Locate the cell with the specified text and output its (X, Y) center coordinate. 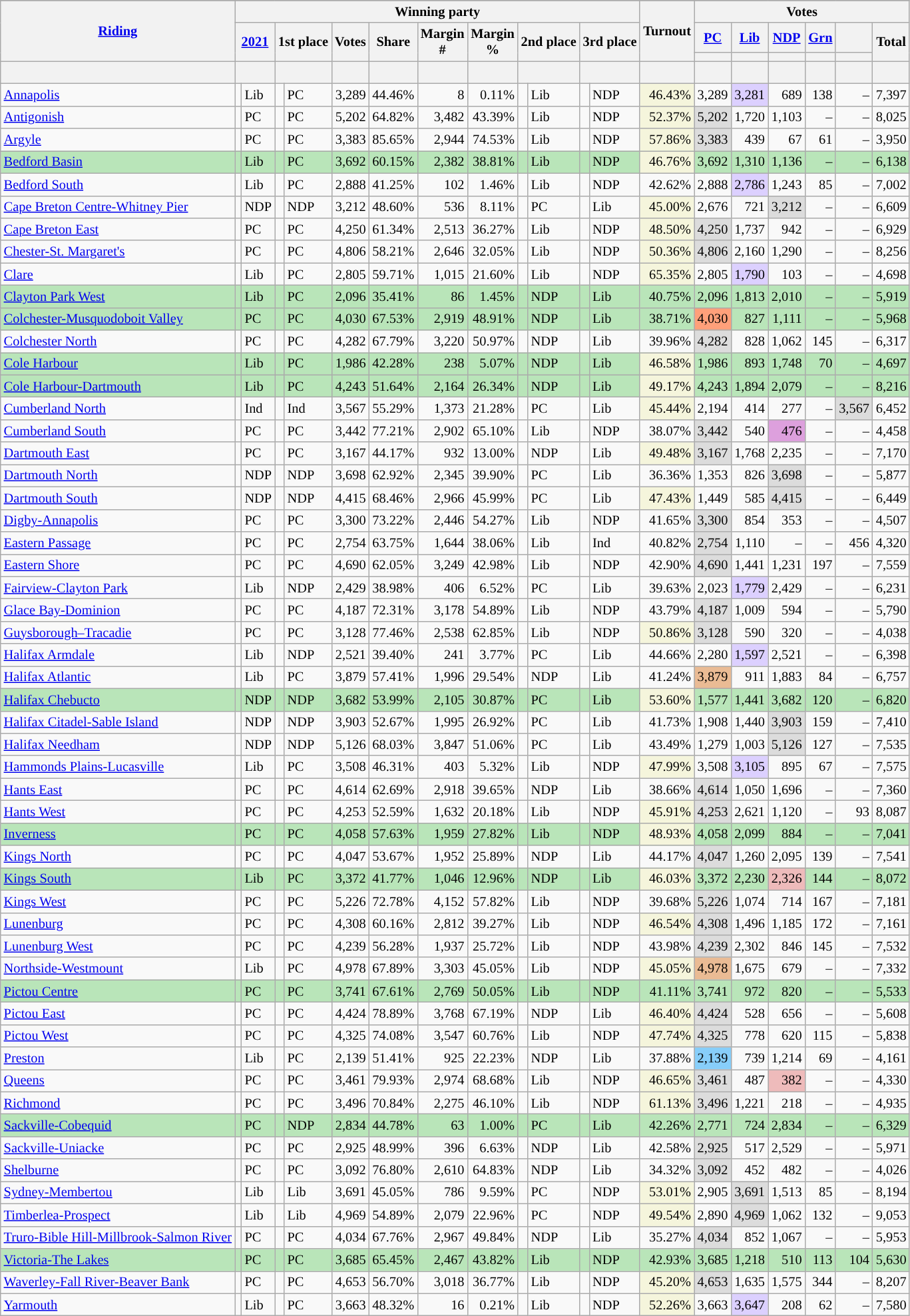
1,768 (750, 453)
1,185 (787, 924)
6,757 (891, 677)
38.71% (667, 319)
113 (820, 1259)
4,330 (891, 1080)
3,249 (442, 565)
540 (750, 431)
60.76% (493, 1036)
70 (820, 363)
7,410 (891, 722)
68.03% (393, 744)
1.45% (493, 296)
38.98% (393, 588)
42.26% (667, 1126)
58.21% (393, 252)
Lunenburg West (118, 946)
46.43% (667, 95)
67.89% (393, 969)
Winning party (437, 11)
46.76% (667, 162)
40.75% (667, 296)
827 (750, 319)
6,449 (891, 498)
5,971 (891, 1148)
48.93% (667, 834)
34.32% (667, 1170)
8.11% (493, 207)
77.46% (393, 632)
1,959 (442, 834)
6,317 (891, 341)
41.77% (393, 879)
45.44% (667, 408)
2,099 (750, 834)
Hammonds Plains-Lucasville (118, 767)
1,790 (750, 274)
1,937 (442, 946)
414 (750, 408)
167 (820, 901)
2,769 (442, 991)
6.63% (493, 1148)
Sackville-Cobequid (118, 1126)
45.91% (667, 811)
53.60% (667, 700)
517 (750, 1148)
5,968 (891, 319)
2,967 (442, 1237)
456 (854, 543)
37.88% (667, 1058)
Eastern Shore (118, 565)
1,120 (787, 811)
Annapolis (118, 95)
144 (820, 879)
8,216 (891, 386)
67.19% (493, 1013)
6,820 (891, 700)
Halifax Armdale (118, 655)
Chester-St. Margaret's (118, 252)
Cole Harbour-Dartmouth (118, 386)
1,136 (787, 162)
1,231 (787, 565)
68.46% (393, 498)
Total (891, 42)
77.21% (393, 431)
56.70% (393, 1282)
3,647 (750, 1305)
1,908 (713, 722)
Hants East (118, 789)
102 (442, 184)
49.84% (493, 1237)
20.18% (493, 811)
8,072 (891, 879)
3,950 (891, 140)
1,290 (787, 252)
5,608 (891, 1013)
Dartmouth East (118, 453)
53.67% (393, 857)
1,111 (787, 319)
35.27% (667, 1237)
86 (442, 296)
2,446 (442, 521)
2,023 (713, 588)
218 (787, 1103)
62.69% (393, 789)
Halifax Atlantic (118, 677)
2,105 (442, 700)
846 (787, 946)
62 (820, 1305)
Bedford Basin (118, 162)
Cole Harbour (118, 363)
826 (750, 475)
67.53% (393, 319)
7,535 (891, 744)
4,152 (442, 901)
Dartmouth North (118, 475)
1.00% (493, 1126)
36.77% (493, 1282)
47.99% (667, 767)
38.07% (667, 431)
6.52% (493, 588)
139 (820, 857)
5,533 (891, 991)
29.54% (493, 677)
25.89% (493, 857)
2,513 (442, 229)
67.61% (393, 991)
828 (750, 341)
2,812 (442, 924)
65.45% (393, 1259)
46.03% (667, 879)
2,235 (787, 453)
7,575 (891, 767)
50.05% (493, 991)
Lunenburg (118, 924)
Kings South (118, 879)
52.26% (667, 1305)
48.50% (667, 229)
482 (787, 1170)
1,015 (442, 274)
1,353 (713, 475)
403 (442, 767)
6,138 (891, 162)
714 (787, 901)
2,326 (787, 879)
39.27% (493, 924)
0.11% (493, 95)
536 (442, 207)
1,009 (750, 610)
1,221 (750, 1103)
2,610 (442, 1170)
51.41% (393, 1058)
2,676 (713, 207)
35.41% (393, 296)
9.59% (493, 1192)
2,919 (442, 319)
5,877 (891, 475)
1,720 (750, 117)
778 (750, 1036)
4,935 (891, 1103)
Digby-Annapolis (118, 521)
1,373 (442, 408)
594 (787, 610)
197 (820, 565)
Pictou Centre (118, 991)
22.23% (493, 1058)
1,575 (787, 1282)
0.21% (493, 1305)
4,698 (891, 274)
1,440 (750, 722)
51.06% (493, 744)
Cape Breton Centre-Whitney Pier (118, 207)
41.24% (667, 677)
50.86% (667, 632)
3,482 (442, 117)
1,675 (750, 969)
932 (442, 453)
2,230 (750, 879)
1,279 (713, 744)
7,161 (891, 924)
3,847 (442, 744)
7,360 (891, 789)
1,260 (750, 857)
27.82% (493, 834)
1.46% (493, 184)
Truro-Bible Hill-Millbrook-Salmon River (118, 1237)
1,995 (442, 722)
172 (820, 924)
Kings West (118, 901)
2,529 (787, 1148)
2,382 (442, 162)
5,919 (891, 296)
1,597 (750, 655)
55.29% (393, 408)
45.99% (493, 498)
79.93% (393, 1080)
132 (820, 1215)
2,621 (750, 811)
39.96% (667, 341)
452 (750, 1170)
5.32% (493, 767)
3,547 (442, 1036)
2,345 (442, 475)
6,398 (891, 655)
93 (854, 811)
3,303 (442, 969)
2,771 (713, 1126)
2,160 (750, 252)
3,178 (442, 610)
4,320 (891, 543)
8 (442, 95)
277 (787, 408)
Inverness (118, 834)
1,067 (787, 1237)
7,397 (891, 95)
3.77% (493, 655)
852 (750, 1237)
7,181 (891, 901)
972 (750, 991)
2,467 (442, 1259)
Riding (118, 31)
679 (787, 969)
4,458 (891, 431)
22.96% (493, 1215)
49.54% (667, 1215)
50.97% (493, 341)
4,161 (891, 1058)
396 (442, 1148)
48.99% (393, 1148)
Northside-Westmount (118, 969)
39.68% (667, 901)
4,026 (891, 1170)
439 (750, 140)
1st place (304, 42)
26.34% (493, 386)
7,002 (891, 184)
32.05% (493, 252)
1,883 (787, 677)
42.93% (667, 1259)
25.72% (493, 946)
43.39% (493, 117)
159 (820, 722)
41.73% (667, 722)
60.15% (393, 162)
13.00% (493, 453)
Glace Bay-Dominion (118, 610)
2,944 (442, 140)
47.74% (667, 1036)
63.75% (393, 543)
57.86% (667, 140)
942 (787, 229)
2,280 (713, 655)
353 (787, 521)
820 (787, 991)
53.01% (667, 1192)
1,737 (750, 229)
2,095 (787, 857)
36.27% (493, 229)
45.00% (667, 207)
8,194 (891, 1192)
1,952 (442, 857)
47.43% (667, 498)
60.16% (393, 924)
2,902 (442, 431)
46.31% (393, 767)
72.31% (393, 610)
1,110 (750, 543)
241 (442, 655)
Timberlea-Prospect (118, 1215)
786 (442, 1192)
925 (442, 1058)
51.64% (393, 386)
Colchester-Musquodoboit Valley (118, 319)
8,207 (891, 1282)
7,170 (891, 453)
6,329 (891, 1126)
689 (787, 95)
Halifax Citadel-Sable Island (118, 722)
30.87% (493, 700)
62.85% (493, 632)
2,974 (442, 1080)
Bedford South (118, 184)
406 (442, 588)
Sackville-Uniacke (118, 1148)
6,231 (891, 588)
344 (820, 1282)
Halifax Needham (118, 744)
Shelburne (118, 1170)
3,281 (750, 95)
Halifax Chebucto (118, 700)
84 (820, 677)
382 (787, 1080)
74.08% (393, 1036)
1,074 (750, 901)
5,630 (891, 1259)
49.17% (667, 386)
8,087 (891, 811)
41.25% (393, 184)
42.28% (393, 363)
46.10% (493, 1103)
1,632 (442, 811)
12.96% (493, 879)
Guysborough–Tracadie (118, 632)
Queens (118, 1080)
2,905 (713, 1192)
78.89% (393, 1013)
8,025 (891, 117)
61 (820, 140)
7,541 (891, 857)
61.34% (393, 229)
2,302 (750, 946)
42.58% (667, 1148)
1,696 (787, 789)
53.99% (393, 700)
Preston (118, 1058)
7,041 (891, 834)
67.79% (393, 341)
1,046 (442, 879)
1,577 (713, 700)
46.58% (667, 363)
2,966 (442, 498)
238 (442, 363)
46.65% (667, 1080)
6,452 (891, 408)
57.41% (393, 677)
320 (787, 632)
2,275 (442, 1103)
52.37% (667, 117)
26.92% (493, 722)
1,748 (787, 363)
3,018 (442, 1282)
68.68% (493, 1080)
59.71% (393, 274)
1,050 (750, 789)
69 (820, 1058)
Margin% (493, 42)
Pictou East (118, 1013)
1,243 (787, 184)
45.20% (667, 1282)
38.06% (493, 543)
1,214 (787, 1058)
52.67% (393, 722)
41.11% (667, 991)
6,609 (891, 207)
6,929 (891, 229)
Turnout (667, 31)
8,256 (891, 252)
1,644 (442, 543)
620 (787, 1036)
43.98% (667, 946)
48.60% (393, 207)
42.90% (667, 565)
85.65% (393, 140)
42.62% (667, 184)
2nd place (549, 42)
38.66% (667, 789)
1,003 (750, 744)
Hants West (118, 811)
62.05% (393, 565)
43.82% (493, 1259)
590 (750, 632)
52.59% (393, 811)
Waverley-Fall River-Beaver Bank (118, 1282)
40.82% (667, 543)
208 (787, 1305)
62.92% (393, 475)
43.49% (667, 744)
63 (442, 1126)
3,220 (442, 341)
46.54% (667, 924)
4,697 (891, 363)
476 (787, 431)
3,768 (442, 1013)
Grn (820, 37)
2,164 (442, 386)
Cumberland North (118, 408)
1,218 (750, 1259)
76.80% (393, 1170)
Share (393, 42)
Argyle (118, 140)
46.40% (667, 1013)
Eastern Passage (118, 543)
1,996 (442, 677)
1,513 (787, 1192)
510 (787, 1259)
73.22% (393, 521)
50.36% (667, 252)
Victoria-The Lakes (118, 1259)
721 (750, 207)
Cumberland South (118, 431)
39.40% (393, 655)
3rd place (610, 42)
Fairview-Clayton Park (118, 588)
138 (820, 95)
7,532 (891, 946)
5,838 (891, 1036)
1,894 (750, 386)
895 (787, 767)
64.83% (493, 1170)
2021 (255, 42)
16 (442, 1305)
Clayton Park West (118, 296)
893 (750, 363)
724 (750, 1126)
72.78% (393, 901)
64.82% (393, 117)
585 (750, 498)
4,038 (891, 632)
56.28% (393, 946)
Antigonish (118, 117)
2,010 (787, 296)
120 (820, 700)
43.79% (667, 610)
1,813 (750, 296)
487 (750, 1080)
21.28% (493, 408)
1,449 (713, 498)
1,496 (750, 924)
48.32% (393, 1305)
1,103 (787, 117)
9,053 (891, 1215)
Yarmouth (118, 1305)
127 (820, 744)
44.66% (667, 655)
4,507 (891, 521)
2,918 (442, 789)
42.98% (493, 565)
74.53% (493, 140)
1,310 (750, 162)
39.63% (667, 588)
21.60% (493, 274)
44.78% (393, 1126)
5,953 (891, 1237)
1,635 (750, 1282)
49.48% (667, 453)
2,890 (713, 1215)
Cape Breton East (118, 229)
5.07% (493, 363)
Margin# (442, 42)
656 (787, 1013)
67.76% (393, 1237)
7,559 (891, 565)
Colchester North (118, 341)
7,332 (891, 969)
65.10% (493, 431)
39.65% (493, 789)
48.91% (493, 319)
2,786 (750, 184)
Sydney-Membertou (118, 1192)
65.35% (667, 274)
115 (820, 1036)
41.65% (667, 521)
70.84% (393, 1103)
54.27% (493, 521)
38.81% (493, 162)
Pictou West (118, 1036)
2,538 (442, 632)
57.82% (493, 901)
Dartmouth South (118, 498)
911 (750, 677)
36.36% (667, 475)
3,105 (750, 767)
2,194 (713, 408)
1,779 (750, 588)
Clare (118, 274)
103 (787, 274)
Kings North (118, 857)
884 (787, 834)
57.63% (393, 834)
739 (750, 1058)
854 (750, 521)
61.13% (667, 1103)
Richmond (118, 1103)
528 (750, 1013)
2,646 (442, 252)
104 (854, 1259)
7,580 (891, 1305)
5,790 (891, 610)
44.46% (393, 95)
39.90% (493, 475)
